From the cell containing the given text, extract its center point as [X, Y] coordinate. 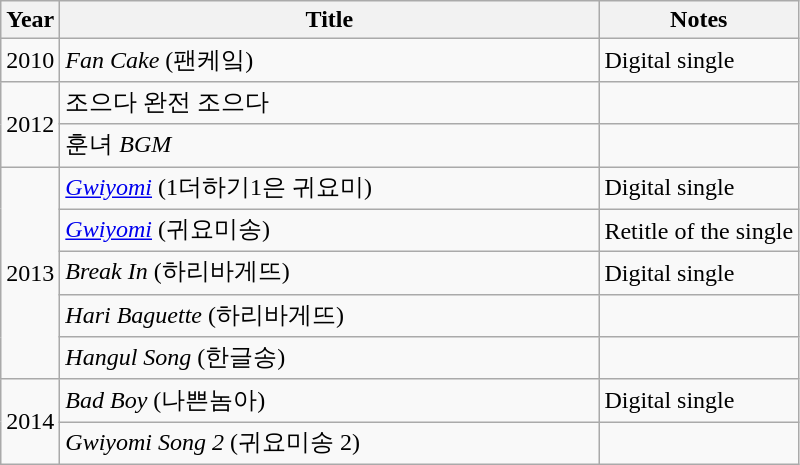
Notes [699, 20]
Title [330, 20]
Fan Cake (팬케잌) [330, 60]
Bad Boy (나쁜놈아) [330, 400]
2012 [30, 124]
조으다 완전 조으다 [330, 102]
2013 [30, 272]
Hari Baguette (하리바게뜨) [330, 316]
훈녀 BGM [330, 146]
Gwiyomi (귀요미송) [330, 230]
2010 [30, 60]
Gwiyomi Song 2 (귀요미송 2) [330, 444]
2014 [30, 422]
Gwiyomi (1더하기1은 귀요미) [330, 188]
Break In (하리바게뜨) [330, 274]
Year [30, 20]
Hangul Song (한글송) [330, 358]
Retitle of the single [699, 230]
